Search for the cell housing the specified text and yield its (x, y) center coordinate. 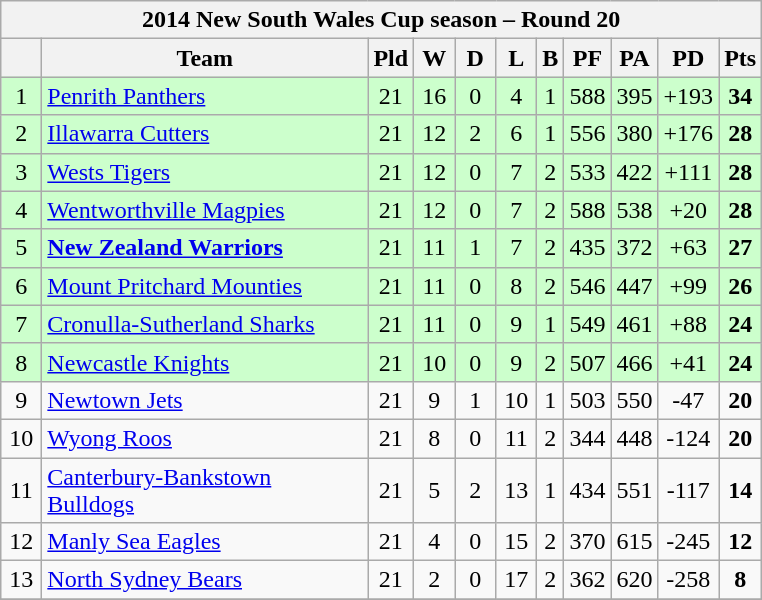
447 (634, 286)
Manly Sea Eagles (205, 542)
14 (740, 490)
Penrith Panthers (205, 96)
New Zealand Warriors (205, 248)
2014 New South Wales Cup season – Round 20 (382, 20)
PF (588, 58)
533 (588, 172)
Wests Tigers (205, 172)
+88 (688, 324)
17 (516, 580)
395 (634, 96)
W (434, 58)
26 (740, 286)
615 (634, 542)
PA (634, 58)
B (550, 58)
546 (588, 286)
Cronulla-Sutherland Sharks (205, 324)
380 (634, 134)
Wyong Roos (205, 438)
372 (634, 248)
-117 (688, 490)
362 (588, 580)
Pts (740, 58)
Pld (391, 58)
435 (588, 248)
L (516, 58)
Wentworthville Magpies (205, 210)
+99 (688, 286)
620 (634, 580)
Team (205, 58)
556 (588, 134)
538 (634, 210)
549 (588, 324)
+41 (688, 362)
422 (634, 172)
503 (588, 400)
16 (434, 96)
+111 (688, 172)
-258 (688, 580)
-124 (688, 438)
550 (634, 400)
Newtown Jets (205, 400)
34 (740, 96)
370 (588, 542)
551 (634, 490)
344 (588, 438)
North Sydney Bears (205, 580)
434 (588, 490)
466 (634, 362)
+176 (688, 134)
Newcastle Knights (205, 362)
448 (634, 438)
-47 (688, 400)
+20 (688, 210)
Canterbury-Bankstown Bulldogs (205, 490)
15 (516, 542)
461 (634, 324)
-245 (688, 542)
27 (740, 248)
Mount Pritchard Mounties (205, 286)
507 (588, 362)
Illawarra Cutters (205, 134)
3 (22, 172)
PD (688, 58)
+63 (688, 248)
+193 (688, 96)
D (476, 58)
